Find where the given text appears and provide that cell's center as [x, y] coordinate. 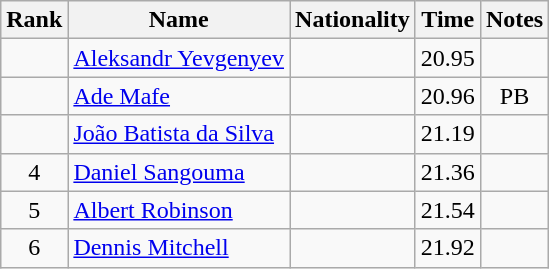
Albert Robinson [179, 210]
21.19 [448, 134]
PB [514, 96]
21.54 [448, 210]
Nationality [353, 20]
Time [448, 20]
Notes [514, 20]
5 [34, 210]
20.95 [448, 58]
6 [34, 248]
Dennis Mitchell [179, 248]
21.92 [448, 248]
20.96 [448, 96]
João Batista da Silva [179, 134]
Rank [34, 20]
Ade Mafe [179, 96]
Name [179, 20]
4 [34, 172]
21.36 [448, 172]
Daniel Sangouma [179, 172]
Aleksandr Yevgenyev [179, 58]
